Provide the [X, Y] coordinate of the cell's center where the given text is located.  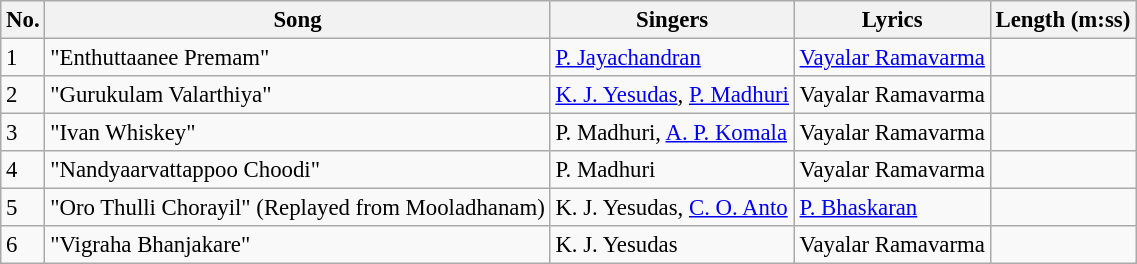
Lyrics [892, 20]
5 [23, 208]
Singers [672, 20]
"Vigraha Bhanjakare" [298, 245]
"Ivan Whiskey" [298, 133]
No. [23, 20]
K. J. Yesudas [672, 245]
P. Jayachandran [672, 58]
3 [23, 133]
Length (m:ss) [1062, 20]
P. Madhuri, A. P. Komala [672, 133]
6 [23, 245]
P. Bhaskaran [892, 208]
K. J. Yesudas, P. Madhuri [672, 95]
P. Madhuri [672, 170]
K. J. Yesudas, C. O. Anto [672, 208]
Song [298, 20]
"Enthuttaanee Premam" [298, 58]
"Gurukulam Valarthiya" [298, 95]
"Oro Thulli Chorayil" (Replayed from Mooladhanam) [298, 208]
1 [23, 58]
2 [23, 95]
4 [23, 170]
"Nandyaarvattappoo Choodi" [298, 170]
